Scan for the cell matching the given text and deliver its [x, y] coordinate at center. 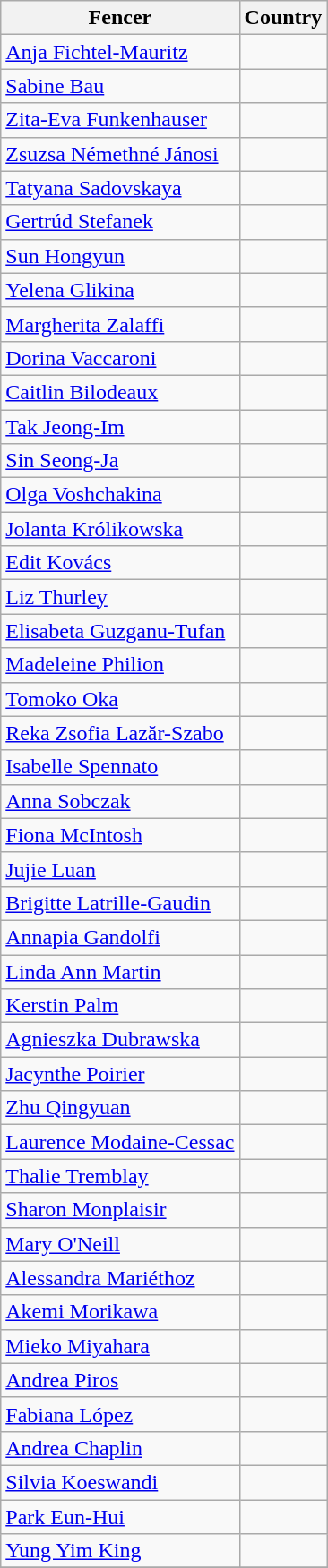
Brigitte Latrille-Gaudin [120, 903]
Dorina Vaccaroni [120, 358]
Laurence Modaine-Cessac [120, 1142]
Jacynthe Poirier [120, 1074]
Annapia Gandolfi [120, 937]
Olga Voshchakina [120, 495]
Sharon Monplaisir [120, 1210]
Park Eun-Hui [120, 1517]
Isabelle Spennato [120, 767]
Zhu Qingyuan [120, 1108]
Yelena Glikina [120, 290]
Madeleine Philion [120, 665]
Mieko Miyahara [120, 1346]
Caitlin Bilodeaux [120, 392]
Country [283, 18]
Jolanta Królikowska [120, 529]
Gertrúd Stefanek [120, 222]
Kerstin Palm [120, 1006]
Zita-Eva Funkenhauser [120, 120]
Mary O'Neill [120, 1244]
Elisabeta Guzganu-Tufan [120, 631]
Edit Kovács [120, 563]
Tatyana Sadovskaya [120, 188]
Zsuzsa Némethné Jánosi [120, 154]
Margherita Zalaffi [120, 324]
Jujie Luan [120, 869]
Thalie Tremblay [120, 1176]
Reka Zsofia Lazăr-Szabo [120, 733]
Fencer [120, 18]
Sin Seong-Ja [120, 461]
Fiona McIntosh [120, 835]
Silvia Koeswandi [120, 1482]
Akemi Morikawa [120, 1312]
Tak Jeong-Im [120, 427]
Fabiana López [120, 1414]
Liz Thurley [120, 597]
Anja Fichtel-Mauritz [120, 52]
Sun Hongyun [120, 256]
Tomoko Oka [120, 699]
Anna Sobczak [120, 801]
Andrea Chaplin [120, 1448]
Alessandra Mariéthoz [120, 1278]
Sabine Bau [120, 86]
Agnieszka Dubrawska [120, 1040]
Yung Yim King [120, 1551]
Andrea Piros [120, 1380]
Linda Ann Martin [120, 971]
